Determine the [x, y] coordinate at the center of the cell enclosing the given text.  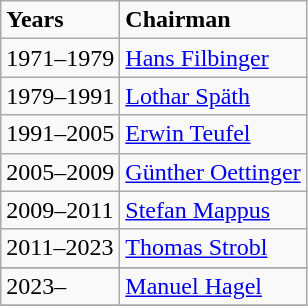
2011–2023 [60, 248]
Thomas Strobl [213, 248]
Chairman [213, 20]
Manuel Hagel [213, 286]
Years [60, 20]
1971–1979 [60, 58]
2009–2011 [60, 210]
2005–2009 [60, 172]
1991–2005 [60, 134]
Lothar Späth [213, 96]
Erwin Teufel [213, 134]
Stefan Mappus [213, 210]
Hans Filbinger [213, 58]
Günther Oettinger [213, 172]
1979–1991 [60, 96]
2023– [60, 286]
